Locate the cell with the specified text and output its [x, y] center coordinate. 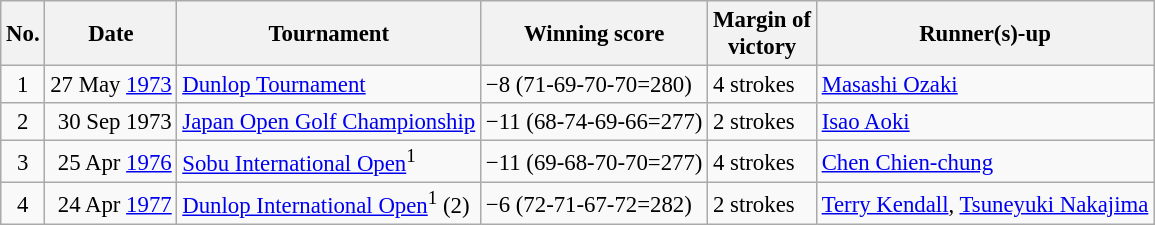
Runner(s)-up [984, 34]
Terry Kendall, Tsuneyuki Nakajima [984, 204]
24 Apr 1977 [111, 204]
−11 (68-74-69-66=277) [594, 122]
Tournament [329, 34]
Dunlop International Open1 (2) [329, 204]
Masashi Ozaki [984, 85]
No. [23, 34]
Sobu International Open1 [329, 162]
Margin ofvictory [762, 34]
30 Sep 1973 [111, 122]
3 [23, 162]
Chen Chien-chung [984, 162]
Japan Open Golf Championship [329, 122]
Date [111, 34]
4 [23, 204]
−6 (72-71-67-72=282) [594, 204]
27 May 1973 [111, 85]
Isao Aoki [984, 122]
1 [23, 85]
−11 (69-68-70-70=277) [594, 162]
−8 (71-69-70-70=280) [594, 85]
2 [23, 122]
Dunlop Tournament [329, 85]
Winning score [594, 34]
25 Apr 1976 [111, 162]
